Extract the (x, y) coordinate from the center of the cell holding the provided text.  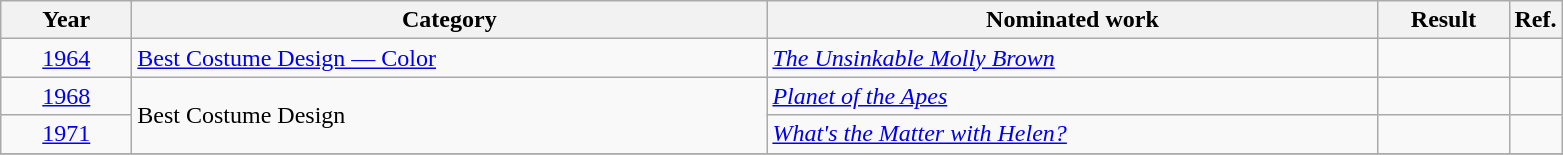
1964 (66, 58)
Nominated work (1072, 20)
What's the Matter with Helen? (1072, 134)
The Unsinkable Molly Brown (1072, 58)
Category (450, 20)
1968 (66, 96)
Result (1444, 20)
Planet of the Apes (1072, 96)
Ref. (1536, 20)
Year (66, 20)
Best Costume Design — Color (450, 58)
Best Costume Design (450, 115)
1971 (66, 134)
